Scan for the cell matching the given text and deliver its [x, y] coordinate at center. 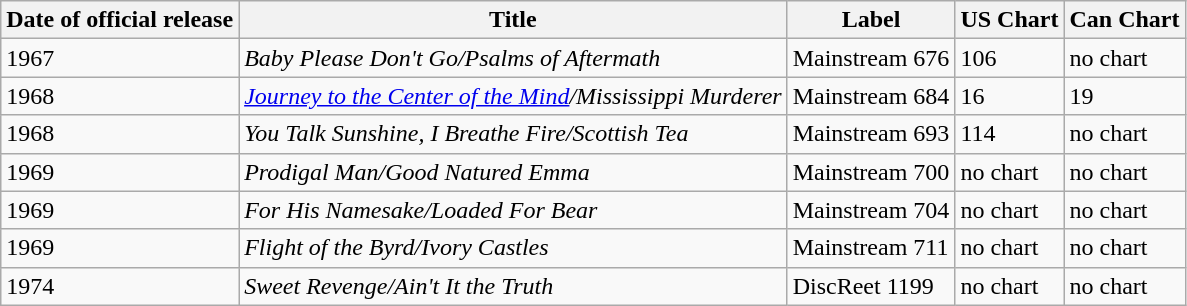
US Chart [1010, 20]
Label [871, 20]
19 [1124, 96]
Baby Please Don't Go/Psalms of Aftermath [514, 58]
You Talk Sunshine, I Breathe Fire/Scottish Tea [514, 134]
1974 [120, 286]
Mainstream 711 [871, 248]
106 [1010, 58]
16 [1010, 96]
Journey to the Center of the Mind/Mississippi Murderer [514, 96]
Mainstream 704 [871, 210]
DiscReet 1199 [871, 286]
Mainstream 676 [871, 58]
Sweet Revenge/Ain't It the Truth [514, 286]
Title [514, 20]
For His Namesake/Loaded For Bear [514, 210]
Date of official release [120, 20]
Prodigal Man/Good Natured Emma [514, 172]
Mainstream 693 [871, 134]
Mainstream 684 [871, 96]
Flight of the Byrd/Ivory Castles [514, 248]
1967 [120, 58]
Mainstream 700 [871, 172]
Can Chart [1124, 20]
114 [1010, 134]
